Pinpoint the cell where the given text exists, returning its (x, y) midpoint coordinate. 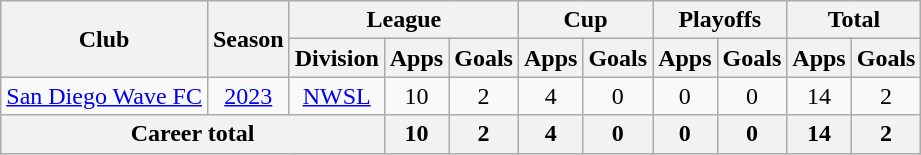
Cup (585, 20)
Season (248, 39)
Total (854, 20)
Career total (193, 134)
San Diego Wave FC (104, 96)
Club (104, 39)
League (404, 20)
Playoffs (720, 20)
Division (336, 58)
2023 (248, 96)
NWSL (336, 96)
